Detect which cell encompasses the target text, then output its [x, y] center coordinate. 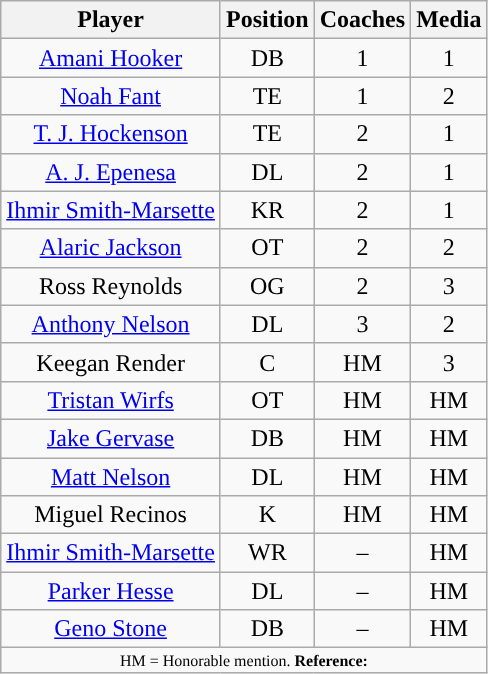
Coaches [362, 20]
Player [111, 20]
Media [449, 20]
KR [267, 210]
Position [267, 20]
Alaric Jackson [111, 248]
WR [267, 553]
Miguel Recinos [111, 515]
Keegan Render [111, 362]
A. J. Epenesa [111, 172]
Noah Fant [111, 96]
OG [267, 286]
C [267, 362]
Jake Gervase [111, 438]
K [267, 515]
Ross Reynolds [111, 286]
HM = Honorable mention. Reference: [244, 660]
Parker Hesse [111, 591]
Anthony Nelson [111, 324]
T. J. Hockenson [111, 134]
Geno Stone [111, 629]
Amani Hooker [111, 58]
Matt Nelson [111, 477]
Tristan Wirfs [111, 400]
